Extract the [X, Y] coordinate from the center of the cell holding the provided text.  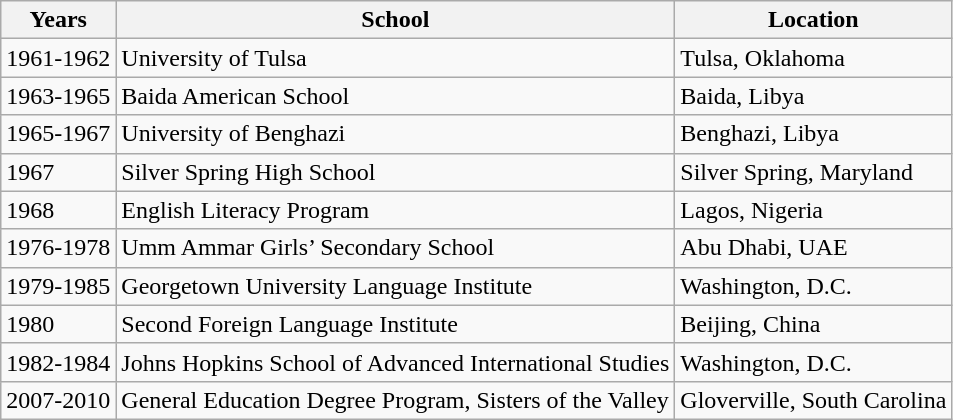
Lagos, Nigeria [814, 210]
University of Tulsa [396, 58]
University of Benghazi [396, 134]
Years [58, 20]
Benghazi, Libya [814, 134]
1976-1978 [58, 248]
Umm Ammar Girls’ Secondary School [396, 248]
1980 [58, 324]
Baida, Libya [814, 96]
Johns Hopkins School of Advanced International Studies [396, 362]
1967 [58, 172]
1968 [58, 210]
2007-2010 [58, 400]
Georgetown University Language Institute [396, 286]
1979-1985 [58, 286]
Location [814, 20]
1965-1967 [58, 134]
Tulsa, Oklahoma [814, 58]
Baida American School [396, 96]
English Literacy Program [396, 210]
General Education Degree Program, Sisters of the Valley [396, 400]
School [396, 20]
Second Foreign Language Institute [396, 324]
1963-1965 [58, 96]
1982-1984 [58, 362]
Gloverville, South Carolina [814, 400]
Beijing, China [814, 324]
Silver Spring High School [396, 172]
1961-1962 [58, 58]
Abu Dhabi, UAE [814, 248]
Silver Spring, Maryland [814, 172]
